Return the [X, Y] coordinate for the center point of the cell that contains the specified text.  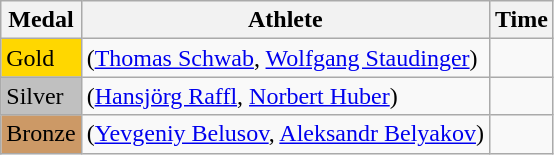
(Yevgeniy Belusov, Aleksandr Belyakov) [285, 134]
Gold [41, 58]
Silver [41, 96]
Athlete [285, 20]
(Hansjörg Raffl, Norbert Huber) [285, 96]
Time [521, 20]
(Thomas Schwab, Wolfgang Staudinger) [285, 58]
Medal [41, 20]
Bronze [41, 134]
